Capture the cell that displays the provided text and extract its [x, y] central coordinate. 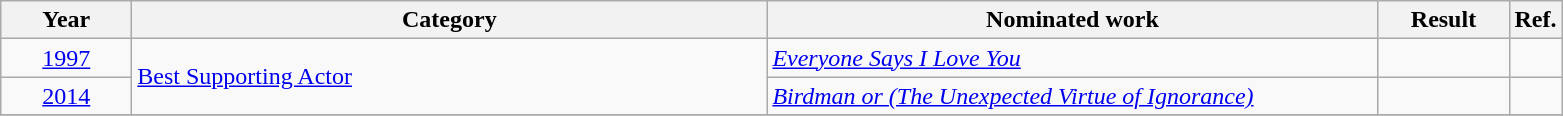
Ref. [1536, 20]
Everyone Says I Love You [1072, 58]
Result [1444, 20]
1997 [66, 58]
Birdman or (The Unexpected Virtue of Ignorance) [1072, 96]
Nominated work [1072, 20]
2014 [66, 96]
Category [450, 20]
Year [66, 20]
Best Supporting Actor [450, 77]
